For the text-containing cell, return its midpoint in [x, y] coordinate format. 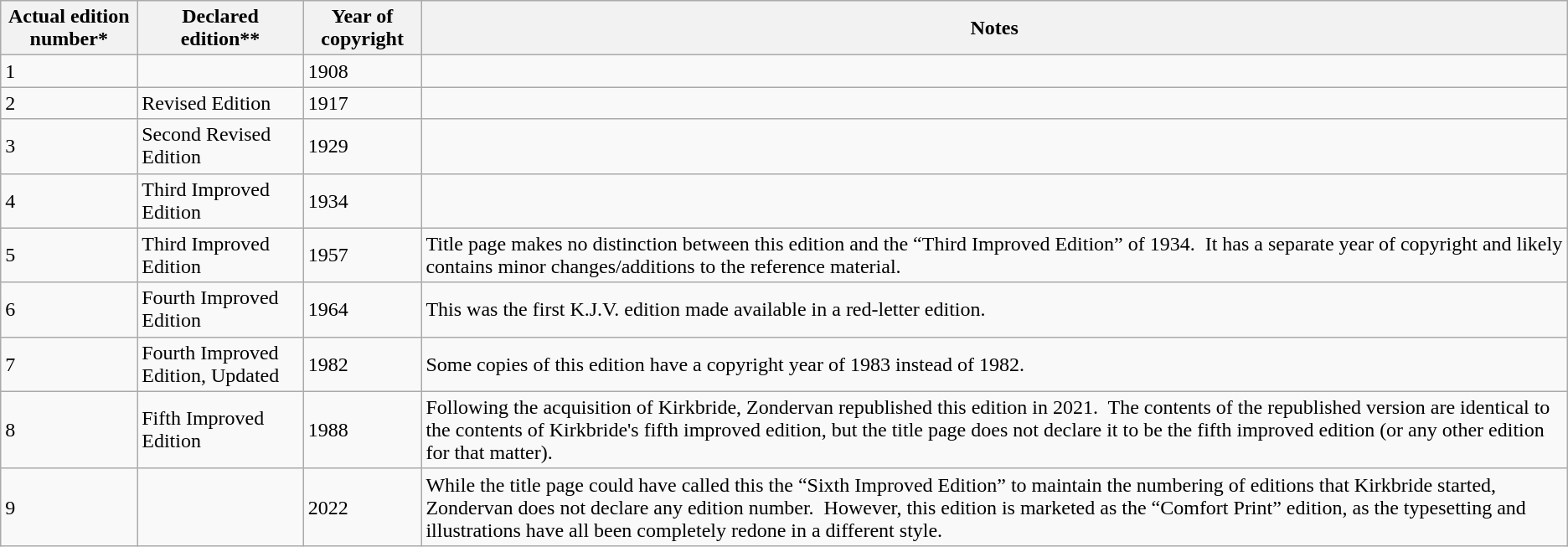
7 [69, 364]
Notes [994, 28]
Fourth Improved Edition [221, 310]
1988 [362, 430]
Second Revised Edition [221, 146]
Fourth Improved Edition, Updated [221, 364]
4 [69, 201]
Some copies of this edition have a copyright year of 1983 instead of 1982. [994, 364]
Revised Edition [221, 103]
1917 [362, 103]
Fifth Improved Edition [221, 430]
1982 [362, 364]
8 [69, 430]
1964 [362, 310]
2 [69, 103]
Year of copyright [362, 28]
5 [69, 255]
1957 [362, 255]
2022 [362, 507]
Actual edition number* [69, 28]
This was the first K.J.V. edition made available in a red-letter edition. [994, 310]
1908 [362, 71]
1 [69, 71]
9 [69, 507]
1934 [362, 201]
6 [69, 310]
Declared edition** [221, 28]
3 [69, 146]
1929 [362, 146]
